From the cell containing the given text, extract its center point as (X, Y) coordinate. 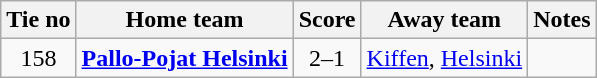
158 (38, 58)
Tie no (38, 20)
2–1 (327, 58)
Notes (562, 20)
Kiffen, Helsinki (444, 58)
Score (327, 20)
Pallo-Pojat Helsinki (184, 58)
Home team (184, 20)
Away team (444, 20)
